Pinpoint the cell where the given text exists, returning its (x, y) midpoint coordinate. 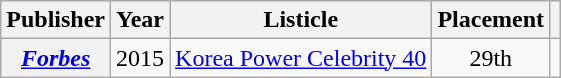
2015 (140, 58)
Publisher (56, 20)
29th (491, 58)
Year (140, 20)
Forbes (56, 58)
Listicle (301, 20)
Placement (491, 20)
Korea Power Celebrity 40 (301, 58)
